Determine the (x, y) coordinate at the center of the cell enclosing the given text.  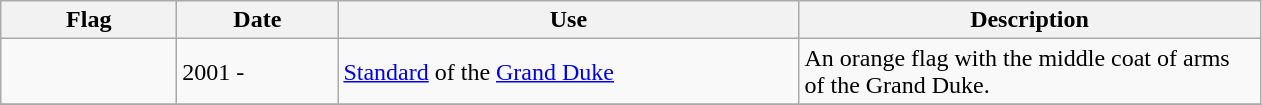
Flag (89, 20)
An orange flag with the middle coat of arms of the Grand Duke. (1030, 72)
Use (568, 20)
Date (258, 20)
2001 - (258, 72)
Standard of the Grand Duke (568, 72)
Description (1030, 20)
